For the text-containing cell, return its midpoint in [X, Y] coordinate format. 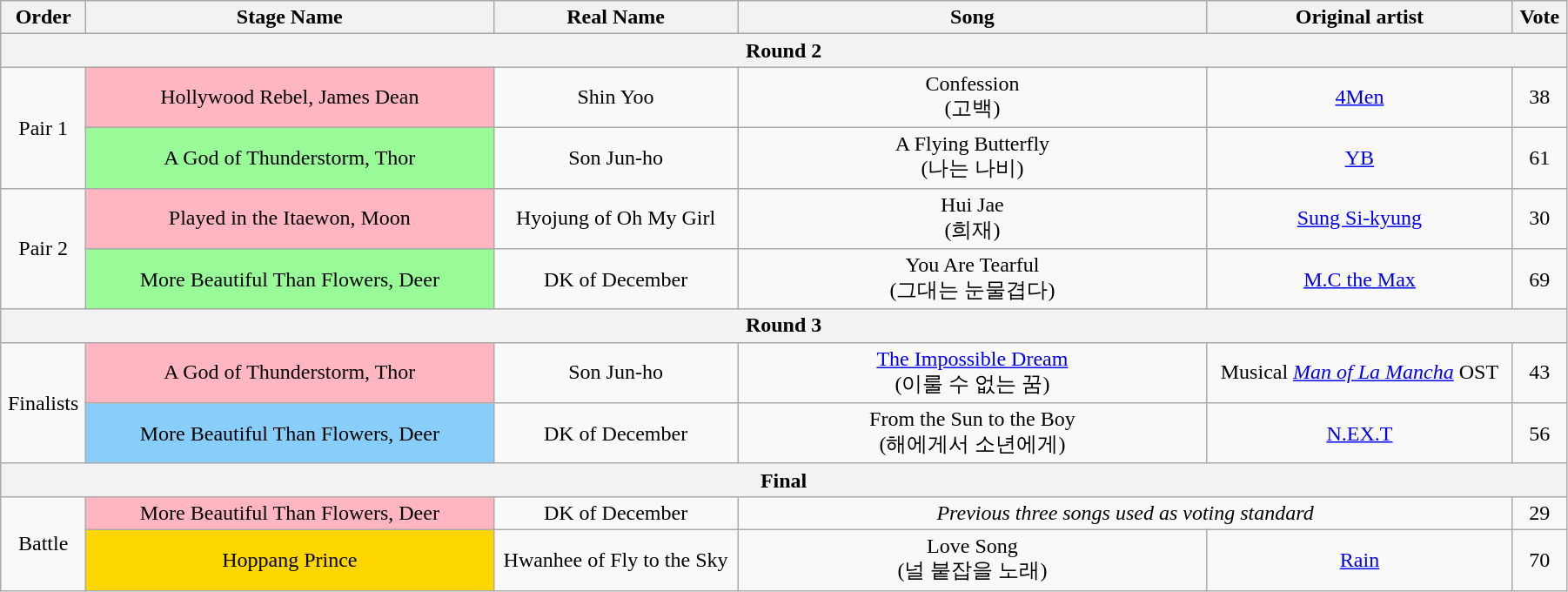
56 [1539, 434]
Battle [44, 543]
N.EX.T [1359, 434]
Hwanhee of Fly to the Sky [616, 560]
Shin Yoo [616, 98]
Final [784, 480]
Love Song(널 붙잡을 노래) [973, 560]
38 [1539, 98]
Pair 1 [44, 127]
Previous three songs used as voting standard [1125, 513]
Song [973, 17]
4Men [1359, 98]
Rain [1359, 560]
Played in the Itaewon, Moon [290, 219]
Musical Man of La Mancha OST [1359, 373]
You Are Tearful(그대는 눈물겹다) [973, 279]
29 [1539, 513]
69 [1539, 279]
A Flying Butterfly(나는 나비) [973, 158]
Real Name [616, 17]
From the Sun to the Boy(해에게서 소년에게) [973, 434]
Sung Si-kyung [1359, 219]
The Impossible Dream (이룰 수 없는 꿈) [973, 373]
YB [1359, 158]
70 [1539, 560]
Confession(고백) [973, 98]
Stage Name [290, 17]
Hollywood Rebel, James Dean [290, 98]
Hui Jae(희재) [973, 219]
Pair 2 [44, 249]
30 [1539, 219]
Hoppang Prince [290, 560]
43 [1539, 373]
61 [1539, 158]
Finalists [44, 402]
Round 2 [784, 50]
Round 3 [784, 326]
Original artist [1359, 17]
Hyojung of Oh My Girl [616, 219]
Vote [1539, 17]
Order [44, 17]
M.C the Max [1359, 279]
